From the cell containing the given text, extract its center point as [x, y] coordinate. 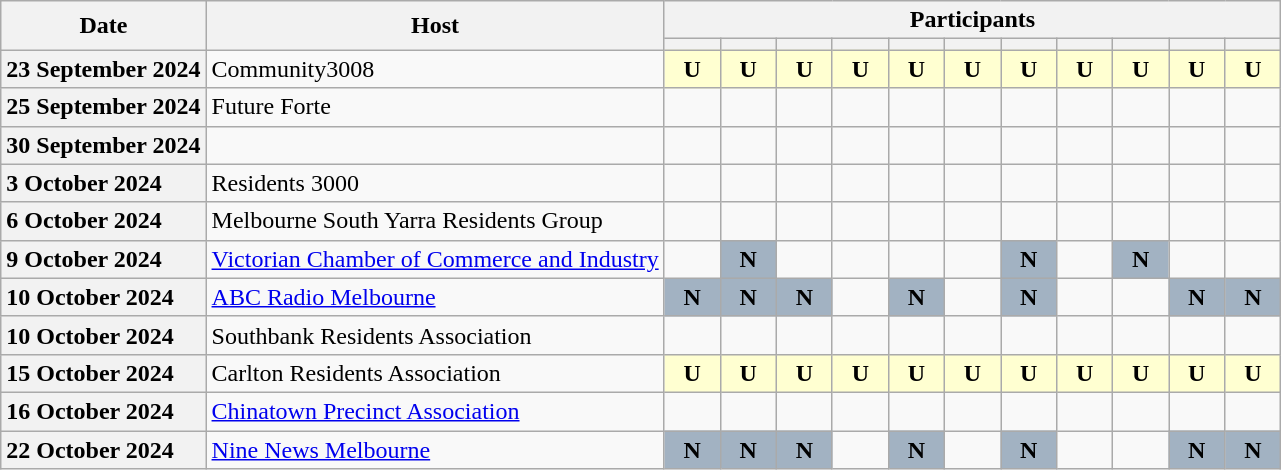
Carlton Residents Association [435, 373]
Nine News Melbourne [435, 449]
15 October 2024 [104, 373]
22 October 2024 [104, 449]
Host [435, 26]
Future Forte [435, 107]
25 September 2024 [104, 107]
Chinatown Precinct Association [435, 411]
Melbourne South Yarra Residents Group [435, 221]
Date [104, 26]
Southbank Residents Association [435, 335]
Participants [972, 20]
Community3008 [435, 69]
23 September 2024 [104, 69]
16 October 2024 [104, 411]
Victorian Chamber of Commerce and Industry [435, 259]
3 October 2024 [104, 183]
Residents 3000 [435, 183]
ABC Radio Melbourne [435, 297]
9 October 2024 [104, 259]
30 September 2024 [104, 145]
6 October 2024 [104, 221]
